Return the (x, y) coordinate for the center point of the cell that contains the specified text.  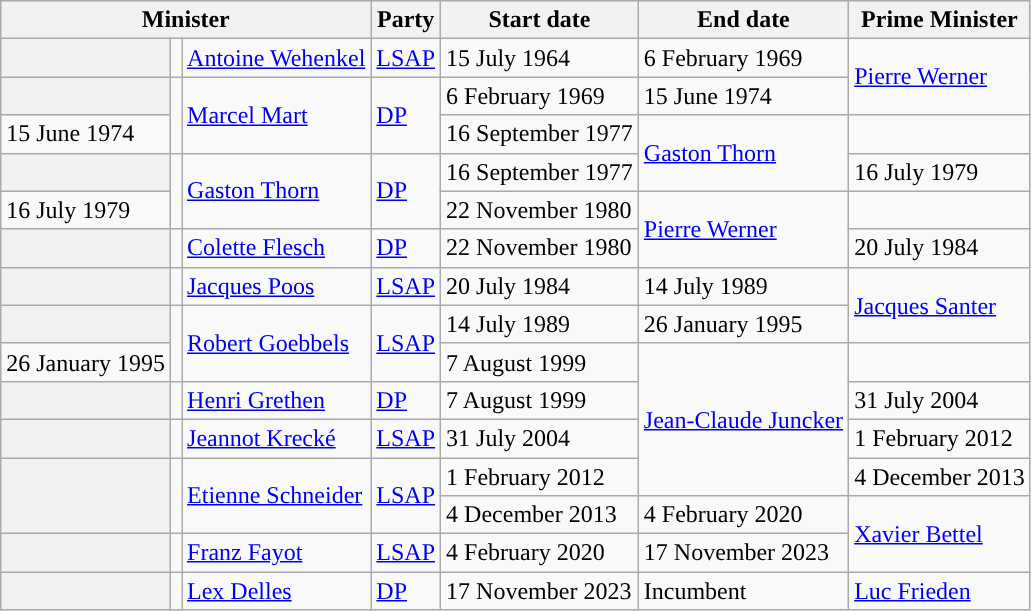
Party (406, 20)
Jacques Santer (940, 305)
15 July 1964 (540, 58)
Etienne Schneider (276, 496)
Start date (540, 20)
Henri Grethen (276, 400)
Prime Minister (940, 20)
Jean-Claude Juncker (743, 419)
Marcel Mart (276, 115)
Luc Frieden (940, 591)
Antoine Wehenkel (276, 58)
Colette Flesch (276, 248)
Xavier Bettel (940, 534)
Jacques Poos (276, 286)
Minister (186, 20)
Incumbent (743, 591)
Jeannot Krecké (276, 438)
Robert Goebbels (276, 343)
End date (743, 20)
Lex Delles (276, 591)
Franz Fayot (276, 553)
